Capture the cell that displays the provided text and extract its [x, y] central coordinate. 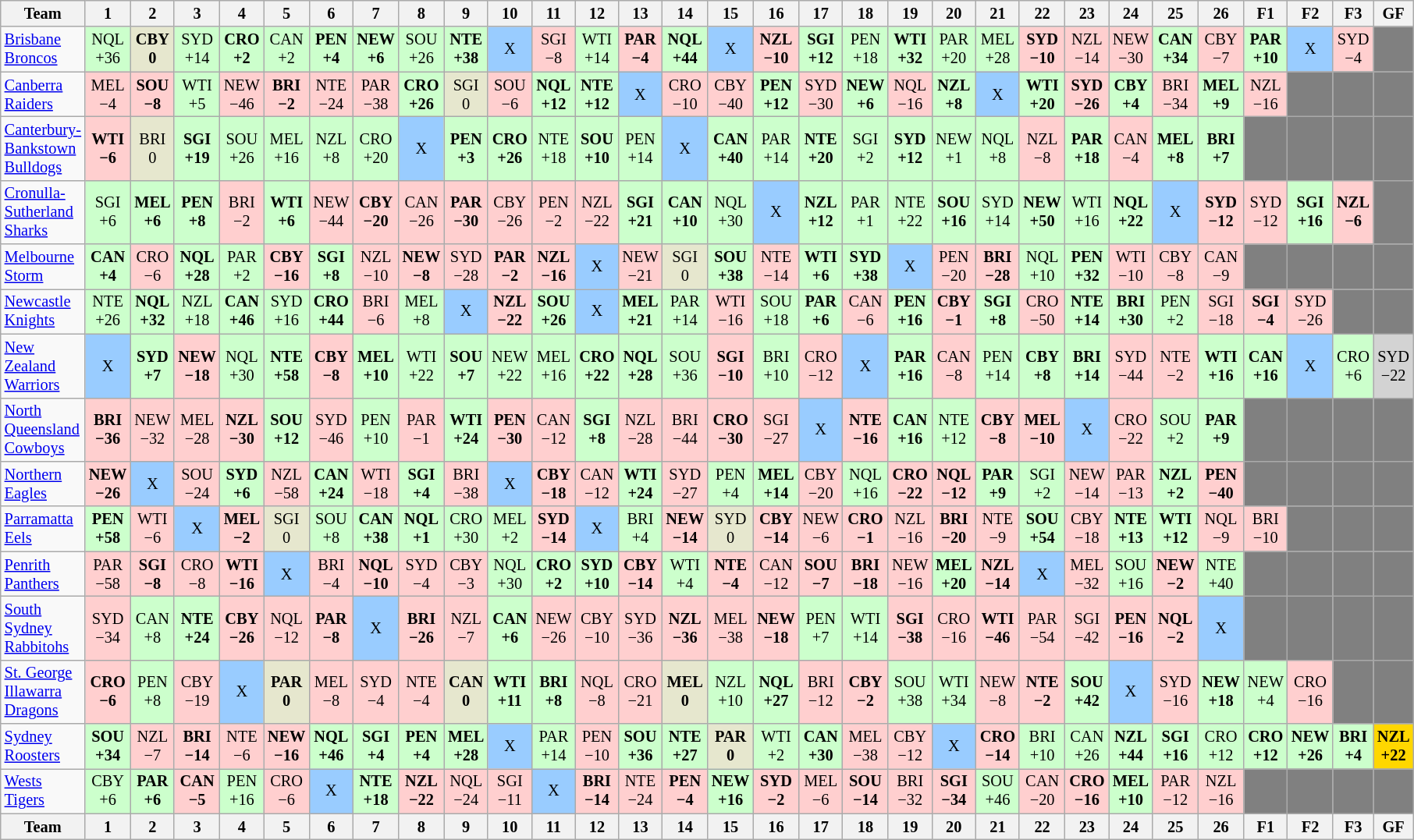
WTI+4 [685, 574]
SYD+7 [152, 366]
SYD+38 [865, 267]
NQL+32 [152, 311]
MEL−32 [1087, 574]
PAR−38 [375, 94]
CRO−30 [730, 430]
CAN+6 [510, 628]
NZL+44 [1131, 746]
PAR+1 [865, 212]
CRO+44 [331, 311]
BRI−36 [108, 430]
CAN+38 [375, 529]
NQL+27 [776, 692]
MEL−8 [331, 692]
CRO+20 [375, 148]
WTI+12 [1175, 529]
CAN−9 [1220, 267]
MEL−2 [242, 529]
BRI−26 [421, 628]
CAN+34 [1175, 49]
NEW+26 [1310, 746]
PAR+2 [242, 267]
CAN−5 [197, 791]
MEL−28 [197, 430]
CAN+10 [685, 212]
NZL−30 [242, 430]
PEN−4 [685, 791]
NTE+27 [685, 746]
NTE−16 [865, 430]
New Zealand Warriors [43, 366]
SOU−8 [152, 94]
Canterbury-Bankstown Bulldogs [43, 148]
PAR−12 [1175, 791]
CBY+4 [1131, 94]
SOU−14 [865, 791]
WTI+11 [510, 692]
WTI−10 [1131, 267]
NTE−14 [776, 267]
NTE+20 [821, 148]
NEW−32 [152, 430]
NQL−2 [1175, 628]
SYD+10 [596, 574]
South Sydney Rabbitohs [43, 628]
CAN+4 [108, 267]
WTI+22 [421, 366]
PAR−58 [108, 574]
MEL+9 [1220, 94]
BRI+8 [553, 692]
NQL+36 [108, 49]
SGI−10 [730, 366]
SGI−42 [1087, 628]
CRO−50 [1042, 311]
Penrith Panthers [43, 574]
SGI+12 [821, 49]
NQL−9 [1220, 529]
NZL−8 [1042, 148]
NEW−46 [242, 94]
BRI+14 [1087, 366]
PAR+20 [954, 49]
BRI0 [152, 148]
CBY−2 [865, 692]
NEW−2 [1175, 574]
NZL+12 [821, 212]
MEL0 [685, 692]
NTE+22 [910, 212]
NQL−24 [466, 791]
PEN+18 [865, 49]
SOU+42 [1087, 692]
PAR−30 [466, 212]
North Queensland Cowboys [43, 430]
SGI−38 [910, 628]
MEL−6 [821, 791]
NEW+22 [510, 366]
Cronulla-Sutherland Sharks [43, 212]
SOU+7 [466, 366]
NEW−30 [1131, 49]
SYD+6 [242, 484]
SOU−7 [821, 574]
SOU+12 [286, 430]
Brisbane Broncos [43, 49]
CAN+2 [286, 49]
CAN−6 [865, 311]
PEN−30 [510, 430]
CAN+40 [730, 148]
SOU+8 [331, 529]
NZL−36 [685, 628]
PAR+16 [910, 366]
SYD−2 [776, 791]
SOU+46 [997, 791]
PEN+32 [1087, 267]
SYD−46 [331, 430]
PEN+10 [375, 430]
WTI+32 [910, 49]
CBY−10 [596, 628]
Parramatta Eels [43, 529]
BRI−28 [997, 267]
PEN+7 [821, 628]
CAN+24 [331, 484]
CRO−14 [997, 746]
NEW−44 [331, 212]
MEL−4 [108, 94]
SYD−28 [466, 267]
CBY−3 [466, 574]
WTI+20 [1042, 94]
NTE−6 [242, 746]
CAN+8 [152, 628]
BRI+7 [1220, 148]
BRI−10 [1266, 529]
NTE+40 [1220, 574]
PAR−13 [1131, 484]
MEL+6 [152, 212]
CBY−12 [910, 746]
PAR−8 [331, 628]
CBY−1 [954, 311]
CAN+26 [1087, 746]
WTI+5 [197, 94]
NQL+8 [997, 148]
NQL−10 [375, 574]
PEN−10 [596, 746]
SGI+19 [197, 148]
Melbourne Storm [43, 267]
Canberra Raiders [43, 94]
NZL−58 [286, 484]
NTE−9 [997, 529]
BRI−20 [954, 529]
BRI−12 [821, 692]
WTI+34 [954, 692]
NEW−6 [821, 529]
SOU−24 [197, 484]
SYD−44 [1131, 366]
CAN+46 [242, 311]
NEW−21 [640, 267]
PEN−20 [954, 267]
BRI−32 [910, 791]
NTE+58 [286, 366]
PAR+10 [1266, 49]
MEL−10 [1042, 430]
SGI+6 [108, 212]
NQL+10 [1042, 267]
NEW+50 [1042, 212]
CBY−19 [197, 692]
SOU+54 [1042, 529]
NZL−6 [1353, 212]
CAN−8 [954, 366]
Sydney Roosters [43, 746]
NQL−8 [596, 692]
NZL+10 [730, 692]
NQL+12 [553, 94]
PEN−40 [1220, 484]
NEW+16 [730, 791]
NTE+13 [1131, 529]
PAR+18 [1087, 148]
CAN−26 [421, 212]
SOU+2 [1175, 430]
CRO−8 [197, 574]
NZL−28 [640, 430]
NTE+38 [466, 49]
CAN−4 [1131, 148]
CRO+6 [1353, 366]
SOU+10 [596, 148]
NEW+1 [954, 148]
MEL+2 [510, 529]
NQL+16 [865, 484]
SYD+12 [910, 148]
SGI−18 [1220, 311]
CAN+30 [821, 746]
MEL+20 [954, 574]
NZL+22 [1394, 746]
PEN+2 [1175, 311]
BRI−38 [466, 484]
SGI+21 [640, 212]
SYD−22 [1394, 366]
SGI−34 [954, 791]
MEL+14 [776, 484]
CRO+22 [596, 366]
CBY+6 [108, 791]
PAR−2 [510, 267]
WTI+2 [776, 746]
PEN+12 [776, 94]
SYD−36 [640, 628]
NTE+24 [197, 628]
PAR−1 [421, 430]
PEN−2 [553, 212]
SYD+16 [286, 311]
NQL−16 [910, 94]
PEN+58 [108, 529]
CRO−21 [640, 692]
SYD−30 [821, 94]
BRI+30 [1131, 311]
BRI−4 [331, 574]
CBY0 [152, 49]
WTI−46 [997, 628]
NZL+2 [1175, 484]
PEN+3 [466, 148]
NQL+46 [331, 746]
PAR−4 [640, 49]
CRO−10 [685, 94]
SYD−14 [553, 529]
Wests Tigers [43, 791]
BRI−6 [375, 311]
CBY−40 [730, 94]
Newcastle Knights [43, 311]
SGI−27 [776, 430]
BRI−44 [685, 430]
PEN−16 [1131, 628]
NTE+26 [108, 311]
PAR−54 [1042, 628]
SGI−11 [510, 791]
Northern Eagles [43, 484]
NZL+18 [197, 311]
SYD−27 [685, 484]
CAN−20 [1042, 791]
CAN0 [466, 692]
SOU+18 [776, 311]
WTI−18 [375, 484]
SYD0 [730, 529]
SOU+34 [108, 746]
CBY+8 [1042, 366]
SYD−34 [108, 628]
NQL+22 [1131, 212]
NEW+18 [1220, 692]
St. George Illawarra Dragons [43, 692]
MEL+21 [640, 311]
CBY−7 [1220, 49]
CRO−12 [821, 366]
SYD−10 [1042, 49]
SGI−4 [1266, 311]
SYD−16 [1175, 692]
NQL+1 [421, 529]
CBY−16 [286, 267]
NTE+14 [1087, 311]
NQL+44 [685, 49]
SOU−6 [510, 94]
CRO+30 [466, 529]
NEW+4 [1266, 692]
BRI−18 [865, 574]
BRI−34 [1175, 94]
CRO−1 [865, 529]
